Return (X, Y) of the center of cell containing provided text 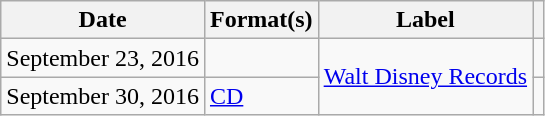
Label (425, 20)
Walt Disney Records (425, 77)
Format(s) (261, 20)
September 23, 2016 (103, 58)
CD (261, 96)
September 30, 2016 (103, 96)
Date (103, 20)
